Return [x, y] of the center of cell containing provided text 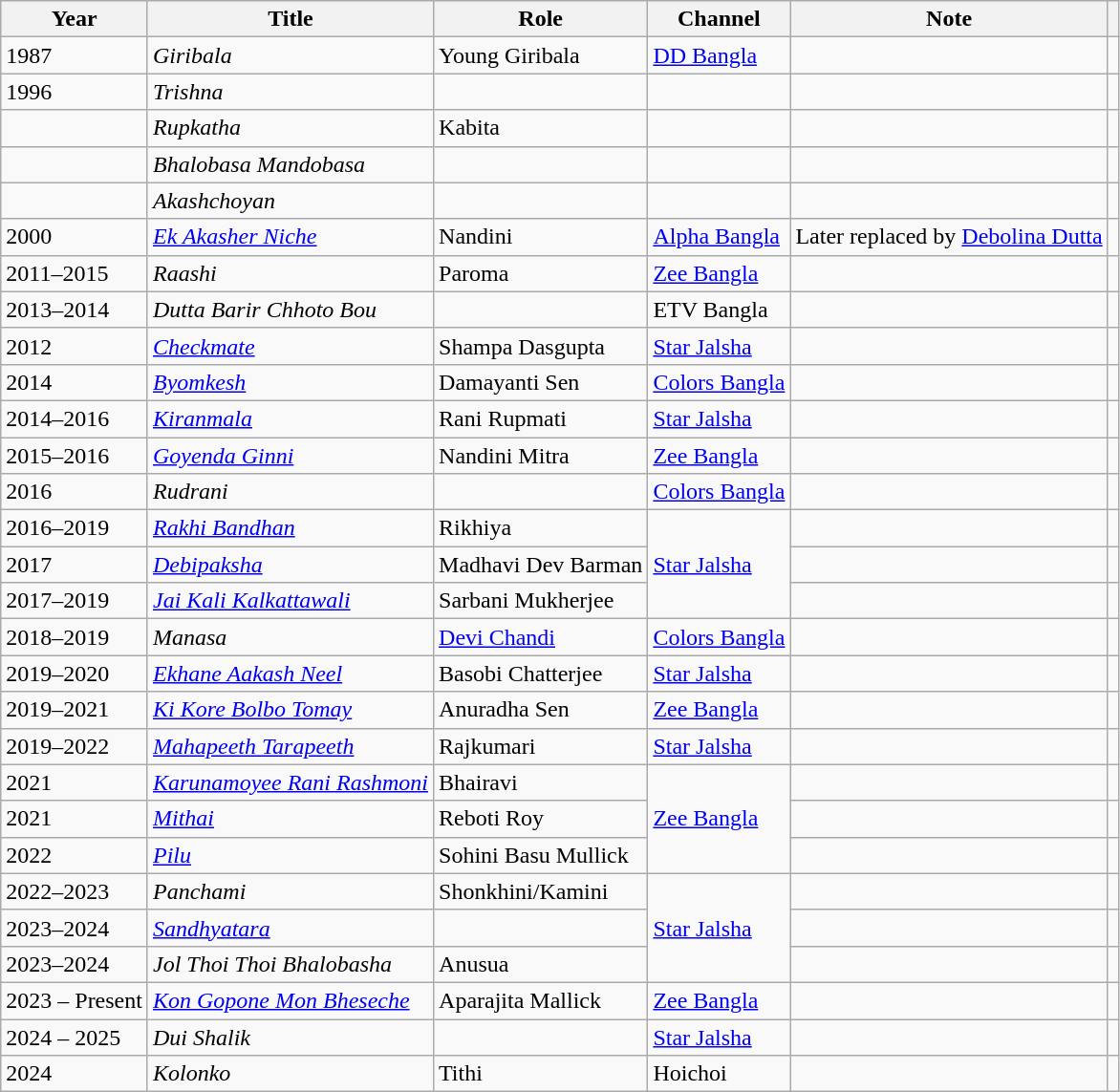
Manasa [291, 637]
2014–2016 [75, 418]
Role [541, 19]
Rakhi Bandhan [291, 528]
Sohini Basu Mullick [541, 855]
Kabita [541, 128]
Hoichoi [719, 1074]
Rani Rupmati [541, 418]
2015–2016 [75, 456]
Giribala [291, 55]
2019–2020 [75, 674]
2017–2019 [75, 601]
Damayanti Sen [541, 382]
Goyenda Ginni [291, 456]
2000 [75, 237]
Later replaced by Debolina Dutta [949, 237]
Panchami [291, 891]
Trishna [291, 92]
Kiranmala [291, 418]
Nandini [541, 237]
2024 – 2025 [75, 1037]
Aparajita Mallick [541, 1000]
2014 [75, 382]
Sandhyatara [291, 928]
Rajkumari [541, 746]
Basobi Chatterjee [541, 674]
Title [291, 19]
Dui Shalik [291, 1037]
Alpha Bangla [719, 237]
Sarbani Mukherjee [541, 601]
Mahapeeth Tarapeeth [291, 746]
1987 [75, 55]
Ekhane Aakash Neel [291, 674]
2019–2022 [75, 746]
2016–2019 [75, 528]
Channel [719, 19]
Nandini Mitra [541, 456]
Tithi [541, 1074]
2019–2021 [75, 710]
2012 [75, 346]
Pilu [291, 855]
2024 [75, 1074]
DD Bangla [719, 55]
Jai Kali Kalkattawali [291, 601]
Kon Gopone Mon Bheseche [291, 1000]
2011–2015 [75, 273]
Karunamoyee Rani Rashmoni [291, 782]
Kolonko [291, 1074]
Debipaksha [291, 565]
Ki Kore Bolbo Tomay [291, 710]
Dutta Barir Chhoto Bou [291, 310]
Anusua [541, 964]
Shampa Dasgupta [541, 346]
Shonkhini/Kamini [541, 891]
Young Giribala [541, 55]
2018–2019 [75, 637]
2017 [75, 565]
Rudrani [291, 492]
Bhalobasa Mandobasa [291, 164]
Checkmate [291, 346]
Akashchoyan [291, 201]
2013–2014 [75, 310]
Jol Thoi Thoi Bhalobasha [291, 964]
Devi Chandi [541, 637]
Ek Akasher Niche [291, 237]
Mithai [291, 819]
Byomkesh [291, 382]
2016 [75, 492]
Anuradha Sen [541, 710]
Paroma [541, 273]
Reboti Roy [541, 819]
1996 [75, 92]
Rikhiya [541, 528]
2022 [75, 855]
ETV Bangla [719, 310]
2022–2023 [75, 891]
Rupkatha [291, 128]
Year [75, 19]
Bhairavi [541, 782]
Note [949, 19]
Madhavi Dev Barman [541, 565]
Raashi [291, 273]
2023 – Present [75, 1000]
